Scan for the cell matching the given text and deliver its [X, Y] coordinate at center. 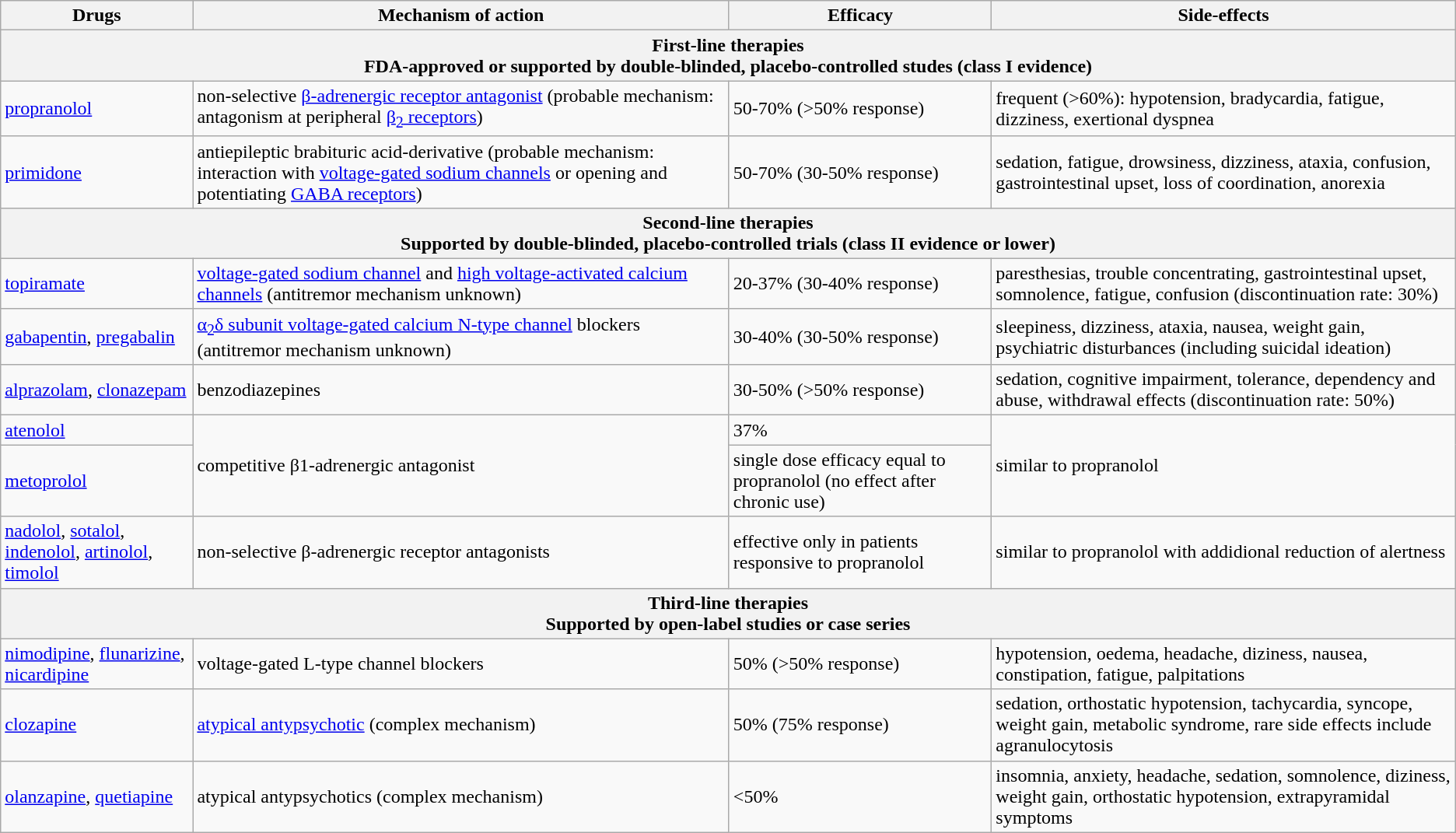
sleepiness, dizziness, ataxia, nausea, weight gain, psychiatric disturbances (including suicidal ideation) [1223, 336]
insomnia, anxiety, headache, sedation, somnolence, diziness, weight gain, orthostatic hypotension, extrapyramidal symptoms [1223, 796]
50% (75% response) [860, 725]
similar to propranolol [1223, 466]
olanzapine, quetiapine [96, 796]
primidone [96, 172]
non-selective β-adrenergic receptor antagonist (probable mechanism: antagonism at peripheral β2 receptors) [460, 109]
nadolol, sotalol, indenolol, artinolol, timolol [96, 552]
gabapentin, pregabalin [96, 336]
50% (>50% response) [860, 664]
alprazolam, clonazepam [96, 390]
50-70% (>50% response) [860, 109]
Third-line therapiesSupported by open-label studies or case series [728, 613]
First-line therapiesFDA-approved or supported by double-blinded, placebo-controlled studes (class I evidence) [728, 56]
atenolol [96, 430]
30-50% (>50% response) [860, 390]
frequent (>60%): hypotension, bradycardia, fatigue, dizziness, exertional dyspnea [1223, 109]
metoprolol [96, 481]
20-37% (30-40% response) [860, 283]
non-selective β-adrenergic receptor antagonists [460, 552]
clozapine [96, 725]
sedation, fatigue, drowsiness, dizziness, ataxia, confusion, gastrointestinal upset, loss of coordination, anorexia [1223, 172]
50-70% (30-50% response) [860, 172]
Efficacy [860, 16]
sedation, orthostatic hypotension, tachycardia, syncope, weight gain, metabolic syndrome, rare side effects include agranulocytosis [1223, 725]
37% [860, 430]
Side-effects [1223, 16]
hypotension, oedema, headache, diziness, nausea, constipation, fatigue, palpitations [1223, 664]
benzodiazepines [460, 390]
voltage-gated L-type channel blockers [460, 664]
sedation, cognitive impairment, tolerance, dependency and abuse, withdrawal effects (discontinuation rate: 50%) [1223, 390]
α2δ subunit voltage-gated calcium N-type channel blockers (antitremor mechanism unknown) [460, 336]
atypical antypsychotics (complex mechanism) [460, 796]
Drugs [96, 16]
similar to propranolol with addidional reduction of alertness [1223, 552]
nimodipine, flunarizine, nicardipine [96, 664]
topiramate [96, 283]
competitive β1-adrenergic antagonist [460, 466]
effective only in patients responsive to propranolol [860, 552]
paresthesias, trouble concentrating, gastrointestinal upset, somnolence, fatigue, confusion (discontinuation rate: 30%) [1223, 283]
single dose efficacy equal to propranolol (no effect after chronic use) [860, 481]
30-40% (30-50% response) [860, 336]
atypical antypsychotic (complex mechanism) [460, 725]
Second-line therapiesSupported by double-blinded, placebo-controlled trials (class II evidence or lower) [728, 233]
Mechanism of action [460, 16]
propranolol [96, 109]
voltage-gated sodium channel and high voltage-activated calcium channels (antitremor mechanism unknown) [460, 283]
<50% [860, 796]
